Return (x, y) of the center of cell containing provided text 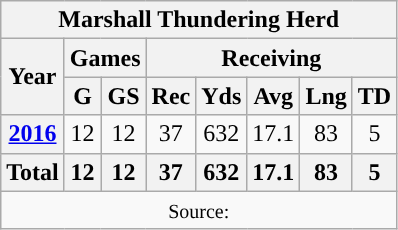
Yds (222, 96)
Rec (171, 96)
Year (33, 77)
Marshall Thundering Herd (199, 20)
Receiving (272, 58)
2016 (33, 134)
Games (105, 58)
Source: (199, 210)
Avg (274, 96)
TD (374, 96)
Lng (326, 96)
GS (124, 96)
Total (33, 172)
G (82, 96)
